Determine the [x, y] coordinate at the center of the cell enclosing the given text.  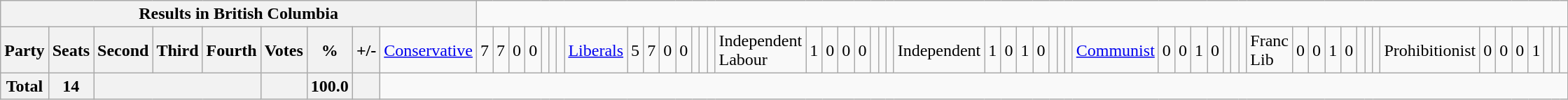
Second [123, 50]
Conservative [429, 50]
Liberals [596, 50]
Fourth [231, 50]
100.0 [329, 86]
Franc Lib [1270, 50]
Total [25, 86]
Votes [284, 50]
% [329, 50]
Seats [71, 50]
Party [25, 50]
Prohibitionist [1430, 50]
Independent Labour [761, 50]
Third [178, 50]
Results in British Columbia [239, 14]
Independent [939, 50]
+/- [366, 50]
Communist [1115, 50]
14 [71, 86]
5 [636, 50]
